Detect which cell encompasses the target text, then output its (x, y) center coordinate. 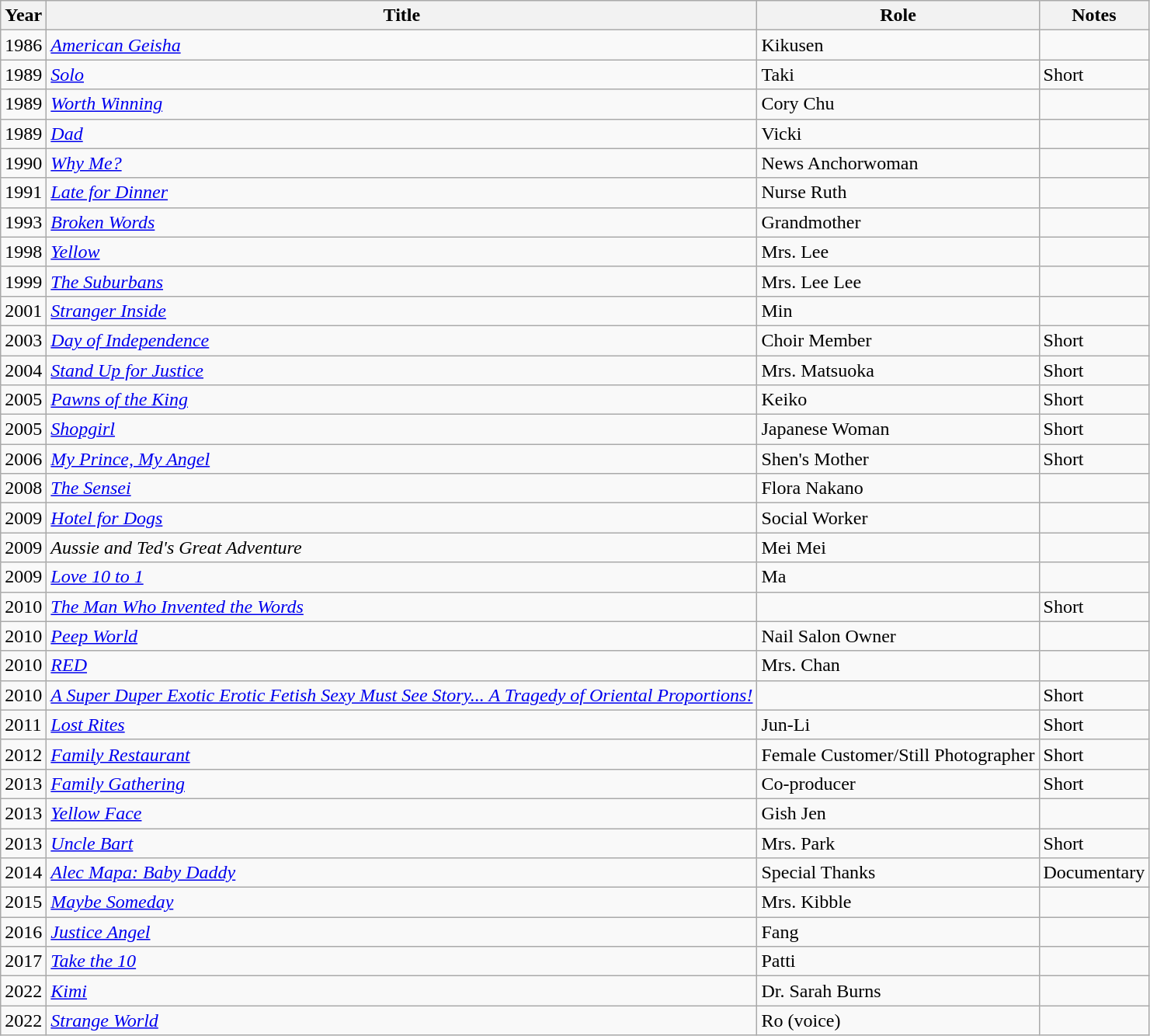
Yellow Face (402, 813)
Family Restaurant (402, 754)
Ma (898, 577)
Uncle Bart (402, 843)
Title (402, 16)
2003 (23, 340)
Worth Winning (402, 104)
Mrs. Chan (898, 666)
Mrs. Lee Lee (898, 281)
Mrs. Kibble (898, 902)
Patti (898, 961)
Peep World (402, 636)
2011 (23, 725)
Vicki (898, 134)
1993 (23, 222)
Kimi (402, 991)
Stranger Inside (402, 311)
The Sensei (402, 488)
The Suburbans (402, 281)
Dad (402, 134)
Documentary (1094, 873)
Mei Mei (898, 548)
Aussie and Ted's Great Adventure (402, 548)
Kikusen (898, 45)
Choir Member (898, 340)
Special Thanks (898, 873)
Min (898, 311)
1986 (23, 45)
The Man Who Invented the Words (402, 607)
Yellow (402, 252)
Nurse Ruth (898, 193)
Year (23, 16)
Nail Salon Owner (898, 636)
Take the 10 (402, 961)
1991 (23, 193)
2014 (23, 873)
American Geisha (402, 45)
2012 (23, 754)
Alec Mapa: Baby Daddy (402, 873)
1990 (23, 163)
2001 (23, 311)
Notes (1094, 16)
Fang (898, 932)
Flora Nakano (898, 488)
Female Customer/Still Photographer (898, 754)
Social Worker (898, 518)
2015 (23, 902)
2004 (23, 370)
A Super Duper Exotic Erotic Fetish Sexy Must See Story... A Tragedy of Oriental Proportions! (402, 695)
Cory Chu (898, 104)
Why Me? (402, 163)
Day of Independence (402, 340)
Hotel for Dogs (402, 518)
Stand Up for Justice (402, 370)
Dr. Sarah Burns (898, 991)
2017 (23, 961)
Grandmother (898, 222)
1999 (23, 281)
Broken Words (402, 222)
2006 (23, 459)
Mrs. Park (898, 843)
2008 (23, 488)
Japanese Woman (898, 429)
Strange World (402, 1020)
Shen's Mother (898, 459)
Ro (voice) (898, 1020)
1998 (23, 252)
RED (402, 666)
Co-producer (898, 784)
Pawns of the King (402, 400)
Maybe Someday (402, 902)
News Anchorwoman (898, 163)
Late for Dinner (402, 193)
Shopgirl (402, 429)
Family Gathering (402, 784)
Jun-Li (898, 725)
Role (898, 16)
Justice Angel (402, 932)
Gish Jen (898, 813)
Solo (402, 75)
Keiko (898, 400)
Mrs. Matsuoka (898, 370)
2016 (23, 932)
My Prince, My Angel (402, 459)
Taki (898, 75)
Mrs. Lee (898, 252)
Love 10 to 1 (402, 577)
Lost Rites (402, 725)
